Return [x, y] of the center of cell containing provided text 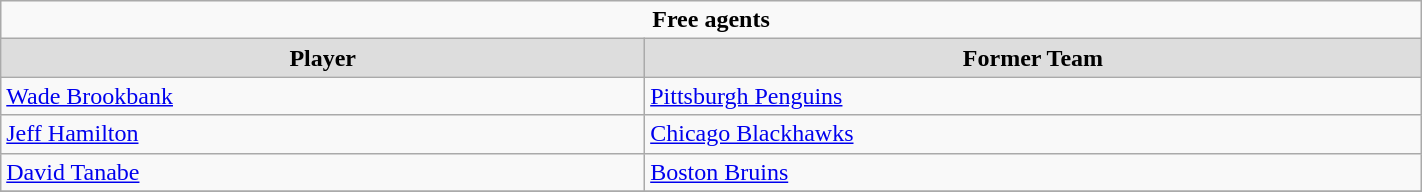
Pittsburgh Penguins [1034, 96]
Player [323, 58]
Wade Brookbank [323, 96]
David Tanabe [323, 172]
Former Team [1034, 58]
Jeff Hamilton [323, 134]
Boston Bruins [1034, 172]
Chicago Blackhawks [1034, 134]
Free agents [711, 20]
